Determine the [x, y] coordinate at the center of the cell enclosing the given text.  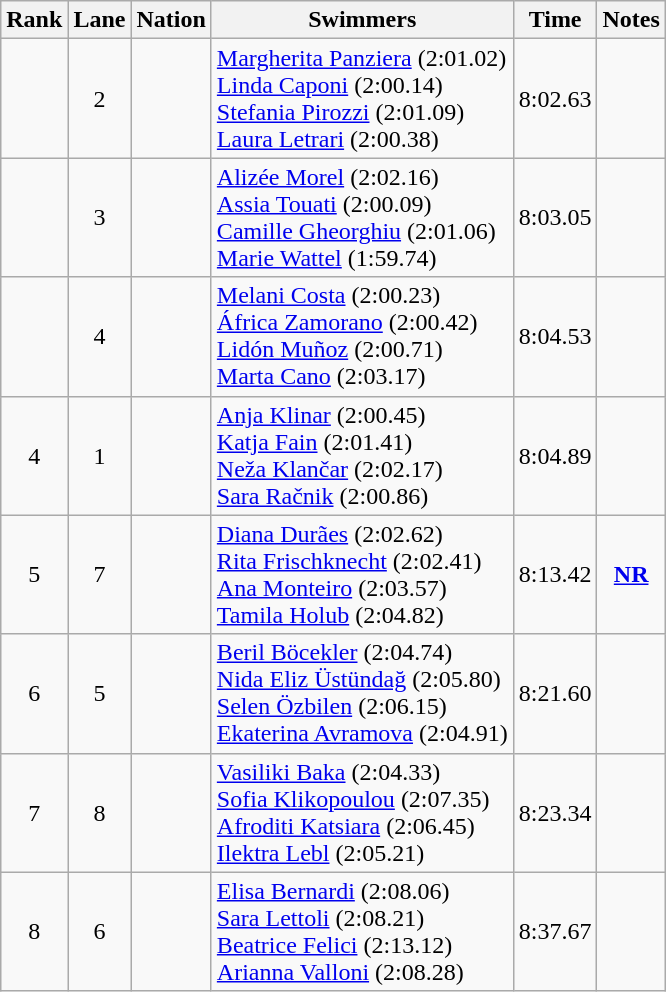
Elisa Bernardi (2:08.06)Sara Lettoli (2:08.21)Beatrice Felici (2:13.12)Arianna Valloni (2:08.28) [362, 932]
3 [100, 218]
Swimmers [362, 20]
Nation [171, 20]
8:21.60 [555, 694]
Notes [631, 20]
NR [631, 574]
Margherita Panziera (2:01.02)Linda Caponi (2:00.14)Stefania Pirozzi (2:01.09)Laura Letrari (2:00.38) [362, 98]
8:02.63 [555, 98]
Lane [100, 20]
Time [555, 20]
8:03.05 [555, 218]
Beril Böcekler (2:04.74)Nida Eliz Üstündağ (2:05.80)Selen Özbilen (2:06.15)Ekaterina Avramova (2:04.91) [362, 694]
Diana Durães (2:02.62)Rita Frischknecht (2:02.41)Ana Monteiro (2:03.57)Tamila Holub (2:04.82) [362, 574]
Alizée Morel (2:02.16)Assia Touati (2:00.09)Camille Gheorghiu (2:01.06)Marie Wattel (1:59.74) [362, 218]
8:13.42 [555, 574]
1 [100, 456]
Melani Costa (2:00.23)África Zamorano (2:00.42)Lidón Muñoz (2:00.71)Marta Cano (2:03.17) [362, 336]
Anja Klinar (2:00.45)Katja Fain (2:01.41)Neža Klančar (2:02.17)Sara Račnik (2:00.86) [362, 456]
Rank [34, 20]
Vasiliki Baka (2:04.33)Sofia Klikopoulou (2:07.35)Afroditi Katsiara (2:06.45)Ilektra Lebl (2:05.21) [362, 812]
8:04.89 [555, 456]
8:37.67 [555, 932]
8:23.34 [555, 812]
8:04.53 [555, 336]
2 [100, 98]
